For the text-containing cell, return its midpoint in (X, Y) coordinate format. 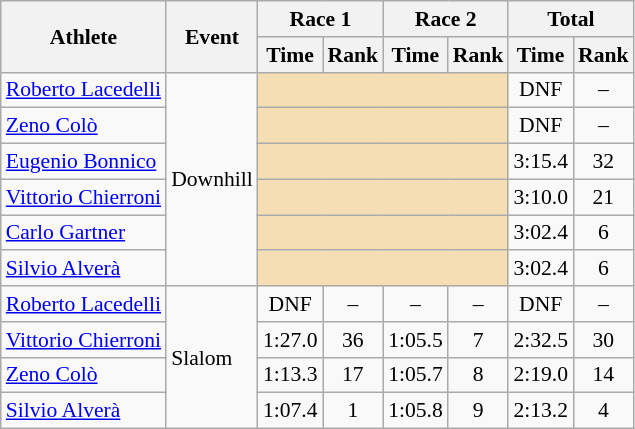
2:32.5 (540, 340)
Total (570, 19)
4 (604, 411)
Event (212, 36)
7 (478, 340)
Race 1 (320, 19)
Eugenio Bonnico (84, 162)
1:05.8 (416, 411)
8 (478, 375)
30 (604, 340)
1:27.0 (290, 340)
2:13.2 (540, 411)
3:10.0 (540, 197)
1:05.5 (416, 340)
21 (604, 197)
1:05.7 (416, 375)
Downhill (212, 179)
Slalom (212, 357)
Carlo Gartner (84, 233)
17 (354, 375)
14 (604, 375)
Athlete (84, 36)
9 (478, 411)
1 (354, 411)
Race 2 (446, 19)
1:13.3 (290, 375)
3:15.4 (540, 162)
36 (354, 340)
32 (604, 162)
1:07.4 (290, 411)
2:19.0 (540, 375)
